Determine the (X, Y) coordinate at the center of the cell enclosing the given text.  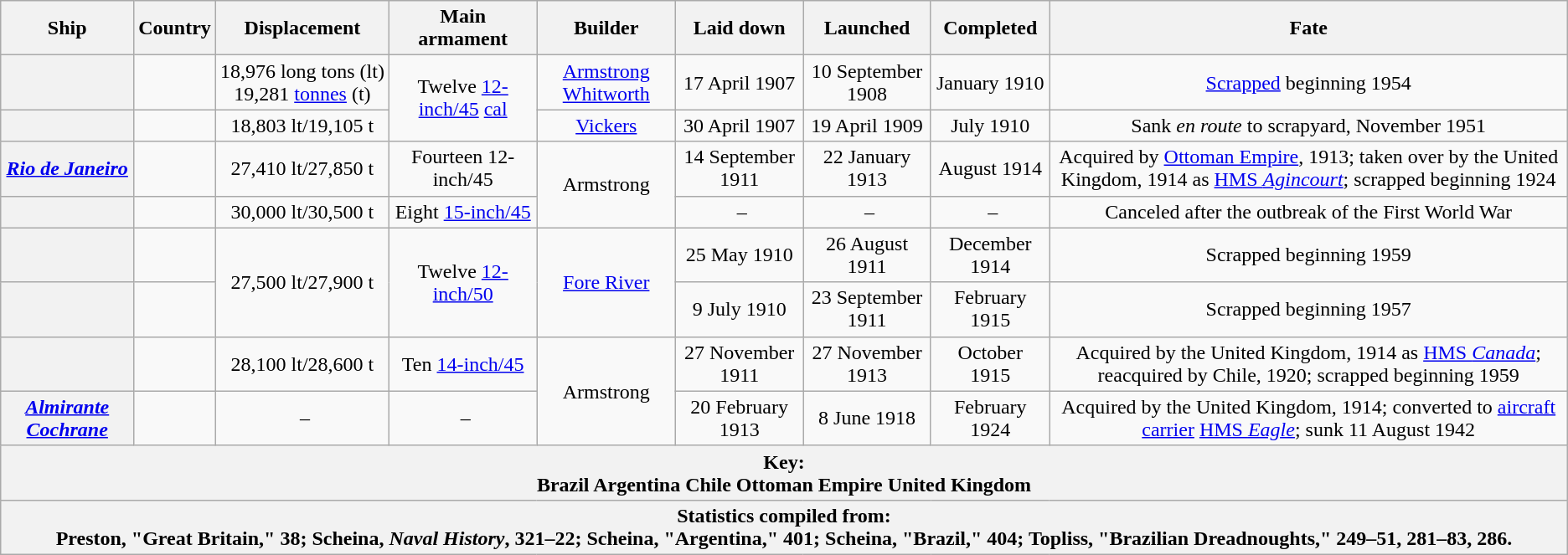
27 November 1913 (868, 363)
22 January 1913 (868, 169)
19 April 1909 (868, 126)
Launched (868, 28)
23 September 1911 (868, 310)
Fore River (606, 282)
Key: Brazil Argentina Chile Ottoman Empire United Kingdom (784, 472)
Sank en route to scrapyard, November 1951 (1308, 126)
30 April 1907 (740, 126)
18,976 long tons (lt)19,281 tonnes (t) (302, 82)
December 1914 (990, 254)
February 1924 (990, 419)
Fate (1308, 28)
Twelve 12-inch/45 cal (462, 99)
Laid down (740, 28)
Main armament (462, 28)
Ship (67, 28)
Eight 15-inch/45 (462, 212)
Canceled after the outbreak of the First World War (1308, 212)
27 November 1911 (740, 363)
February 1915 (990, 310)
Acquired by the United Kingdom, 1914; converted to aircraft carrier HMS Eagle; sunk 11 August 1942 (1308, 419)
8 June 1918 (868, 419)
30,000 lt/30,500 t (302, 212)
26 August 1911 (868, 254)
January 1910 (990, 82)
Ten 14-inch/45 (462, 363)
27,500 lt/27,900 t (302, 282)
14 September 1911 (740, 169)
Acquired by the United Kingdom, 1914 as HMS Canada; reacquired by Chile, 1920; scrapped beginning 1959 (1308, 363)
Scrapped beginning 1957 (1308, 310)
Rio de Janeiro (67, 169)
Builder (606, 28)
July 1910 (990, 126)
Displacement (302, 28)
Completed (990, 28)
Scrapped beginning 1954 (1308, 82)
Scrapped beginning 1959 (1308, 254)
August 1914 (990, 169)
Twelve 12-inch/50 (462, 282)
10 September 1908 (868, 82)
Acquired by Ottoman Empire, 1913; taken over by the United Kingdom, 1914 as HMS Agincourt; scrapped beginning 1924 (1308, 169)
27,410 lt/27,850 t (302, 169)
Vickers (606, 126)
Fourteen 12-inch/45 (462, 169)
October 1915 (990, 363)
Country (175, 28)
25 May 1910 (740, 254)
20 February 1913 (740, 419)
18,803 lt/19,105 t (302, 126)
9 July 1910 (740, 310)
17 April 1907 (740, 82)
Armstrong Whitworth (606, 82)
28,100 lt/28,600 t (302, 363)
Almirante Cochrane (67, 419)
